Output the [X, Y] coordinate of the center of the cell containing the given text.  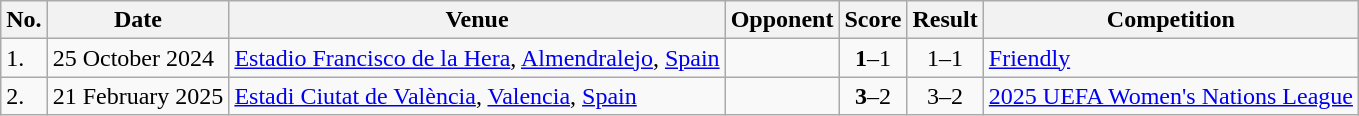
Opponent [782, 20]
25 October 2024 [138, 58]
No. [24, 20]
1. [24, 58]
Result [945, 20]
21 February 2025 [138, 96]
Estadi Ciutat de València, Valencia, Spain [477, 96]
2025 UEFA Women's Nations League [1170, 96]
Venue [477, 20]
Friendly [1170, 58]
Date [138, 20]
Score [873, 20]
Estadio Francisco de la Hera, Almendralejo, Spain [477, 58]
Competition [1170, 20]
2. [24, 96]
